Return [x, y] of the center of cell containing provided text 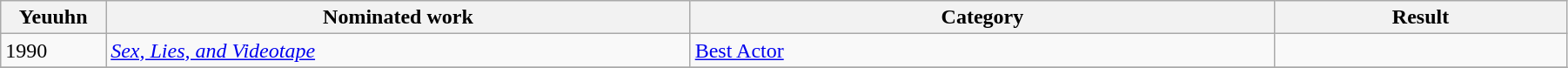
Category [982, 17]
Best Actor [982, 51]
Yeuuhn [54, 17]
Sex, Lies, and Videotape [399, 51]
Nominated work [399, 17]
Result [1421, 17]
1990 [54, 51]
